Return [x, y] of the center of cell containing provided text 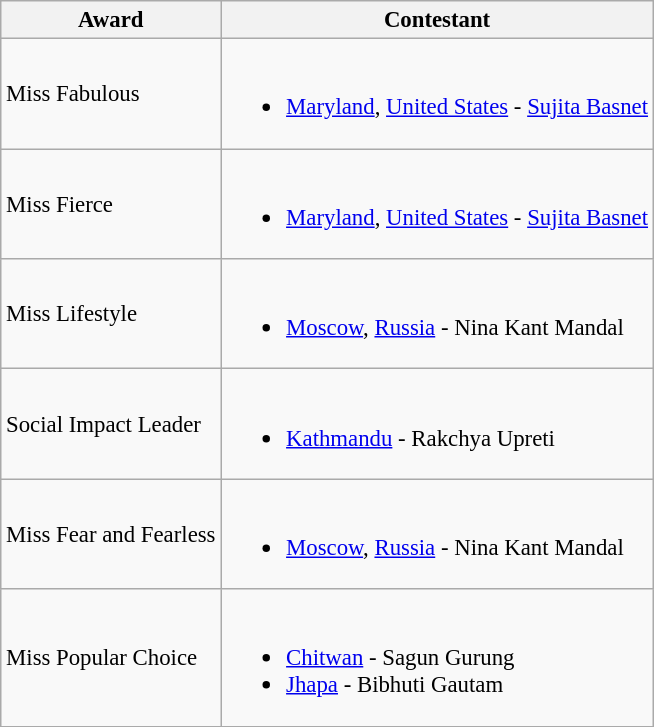
Miss Fear and Fearless [111, 534]
Kathmandu - Rakchya Upreti [438, 424]
Miss Popular Choice [111, 658]
Miss Fierce [111, 204]
Social Impact Leader [111, 424]
Miss Lifestyle [111, 314]
Miss Fabulous [111, 94]
Award [111, 20]
Contestant [438, 20]
Chitwan - Sagun Gurung Jhapa - Bibhuti Gautam [438, 658]
